Extract the [X, Y] coordinate from the center of the cell holding the provided text.  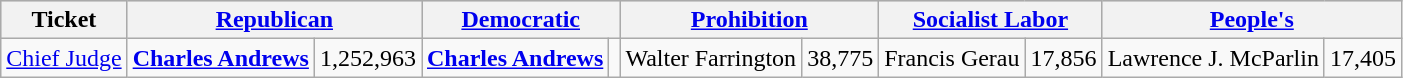
Socialist Labor [990, 20]
Francis Gerau [952, 58]
People's [1252, 20]
17,405 [1362, 58]
38,775 [840, 58]
Walter Farrington [711, 58]
1,252,963 [368, 58]
Democratic [521, 20]
Lawrence J. McParlin [1213, 58]
Republican [274, 20]
Prohibition [750, 20]
Ticket [64, 20]
17,856 [1064, 58]
Chief Judge [64, 58]
